From the cell containing the given text, extract its center point as [x, y] coordinate. 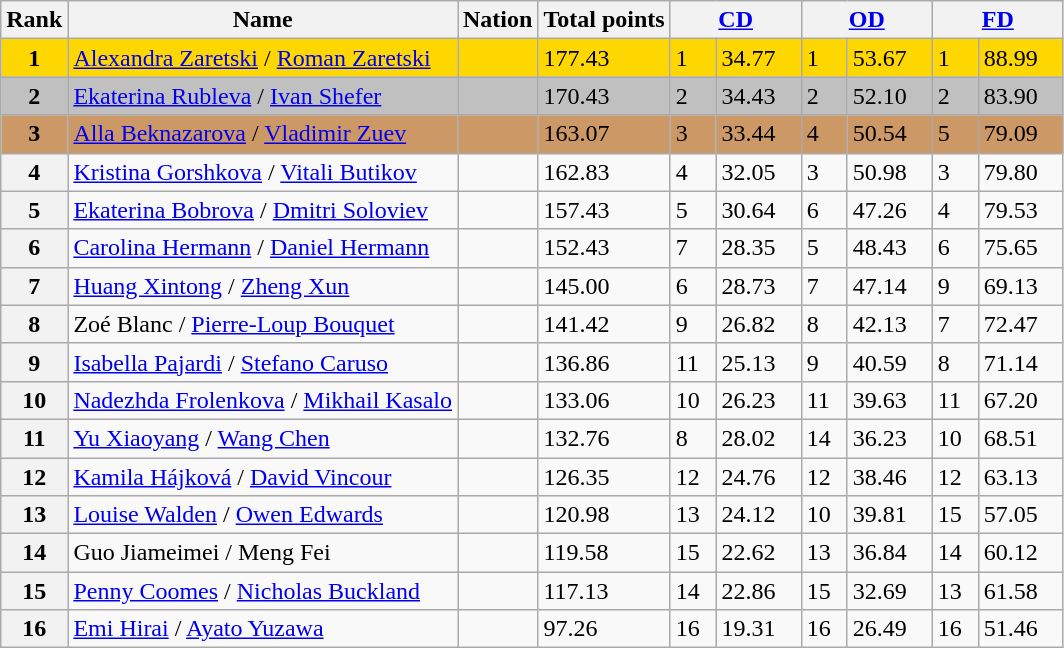
60.12 [1020, 553]
79.53 [1020, 210]
38.46 [890, 477]
97.26 [604, 629]
170.43 [604, 96]
OD [866, 20]
36.84 [890, 553]
157.43 [604, 210]
FD [998, 20]
69.13 [1020, 286]
136.86 [604, 362]
39.81 [890, 515]
Ekaterina Rubleva / Ivan Shefer [263, 96]
163.07 [604, 134]
47.26 [890, 210]
Nadezhda Frolenkova / Mikhail Kasalo [263, 400]
75.65 [1020, 248]
79.80 [1020, 172]
141.42 [604, 324]
Guo Jiameimei / Meng Fei [263, 553]
Emi Hirai / Ayato Yuzawa [263, 629]
Rank [34, 20]
22.86 [758, 591]
119.58 [604, 553]
CD [736, 20]
145.00 [604, 286]
Ekaterina Bobrova / Dmitri Soloviev [263, 210]
52.10 [890, 96]
25.13 [758, 362]
36.23 [890, 438]
57.05 [1020, 515]
40.59 [890, 362]
71.14 [1020, 362]
50.54 [890, 134]
177.43 [604, 58]
Total points [604, 20]
42.13 [890, 324]
24.12 [758, 515]
120.98 [604, 515]
63.13 [1020, 477]
32.69 [890, 591]
72.47 [1020, 324]
Nation [498, 20]
39.63 [890, 400]
88.99 [1020, 58]
Louise Walden / Owen Edwards [263, 515]
162.83 [604, 172]
32.05 [758, 172]
33.44 [758, 134]
22.62 [758, 553]
28.73 [758, 286]
Isabella Pajardi / Stefano Caruso [263, 362]
Yu Xiaoyang / Wang Chen [263, 438]
61.58 [1020, 591]
26.23 [758, 400]
Alexandra Zaretski / Roman Zaretski [263, 58]
Kamila Hájková / David Vincour [263, 477]
126.35 [604, 477]
Name [263, 20]
68.51 [1020, 438]
50.98 [890, 172]
53.67 [890, 58]
79.09 [1020, 134]
28.02 [758, 438]
30.64 [758, 210]
26.82 [758, 324]
67.20 [1020, 400]
117.13 [604, 591]
Huang Xintong / Zheng Xun [263, 286]
Zoé Blanc / Pierre-Loup Bouquet [263, 324]
47.14 [890, 286]
Kristina Gorshkova / Vitali Butikov [263, 172]
26.49 [890, 629]
48.43 [890, 248]
133.06 [604, 400]
Penny Coomes / Nicholas Buckland [263, 591]
51.46 [1020, 629]
152.43 [604, 248]
132.76 [604, 438]
28.35 [758, 248]
19.31 [758, 629]
Alla Beknazarova / Vladimir Zuev [263, 134]
34.77 [758, 58]
Carolina Hermann / Daniel Hermann [263, 248]
24.76 [758, 477]
34.43 [758, 96]
83.90 [1020, 96]
